Identify which cell holds the provided text, then report its (x, y) central coordinate. 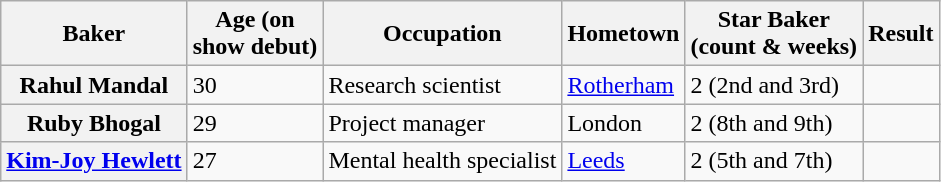
Result (901, 34)
Rotherham (624, 85)
Hometown (624, 34)
Baker (94, 34)
27 (255, 161)
29 (255, 123)
London (624, 123)
Occupation (442, 34)
2 (8th and 9th) (774, 123)
2 (2nd and 3rd) (774, 85)
Project manager (442, 123)
30 (255, 85)
Kim-Joy Hewlett (94, 161)
Mental health specialist (442, 161)
2 (5th and 7th) (774, 161)
Rahul Mandal (94, 85)
Research scientist (442, 85)
Leeds (624, 161)
Ruby Bhogal (94, 123)
Star Baker(count & weeks) (774, 34)
Age (onshow debut) (255, 34)
